Find where the given text appears and provide that cell's center as (x, y) coordinate. 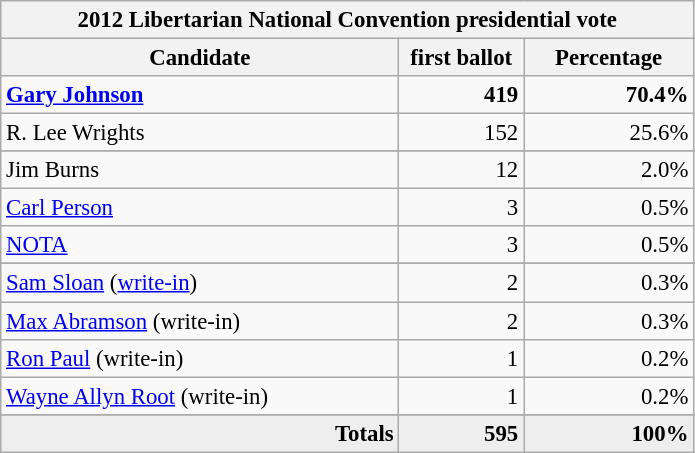
Carl Person (200, 208)
Jim Burns (200, 170)
Percentage (609, 58)
R. Lee Wrights (200, 133)
Ron Paul (write-in) (200, 358)
NOTA (200, 245)
25.6% (609, 133)
first ballot (462, 58)
Totals (200, 433)
419 (462, 95)
70.4% (609, 95)
Gary Johnson (200, 95)
2.0% (609, 170)
595 (462, 433)
Candidate (200, 58)
Sam Sloan (write-in) (200, 283)
100% (609, 433)
152 (462, 133)
Max Abramson (write-in) (200, 321)
2012 Libertarian National Convention presidential vote (348, 20)
Wayne Allyn Root (write-in) (200, 396)
12 (462, 170)
